Detect which cell encompasses the target text, then output its (x, y) center coordinate. 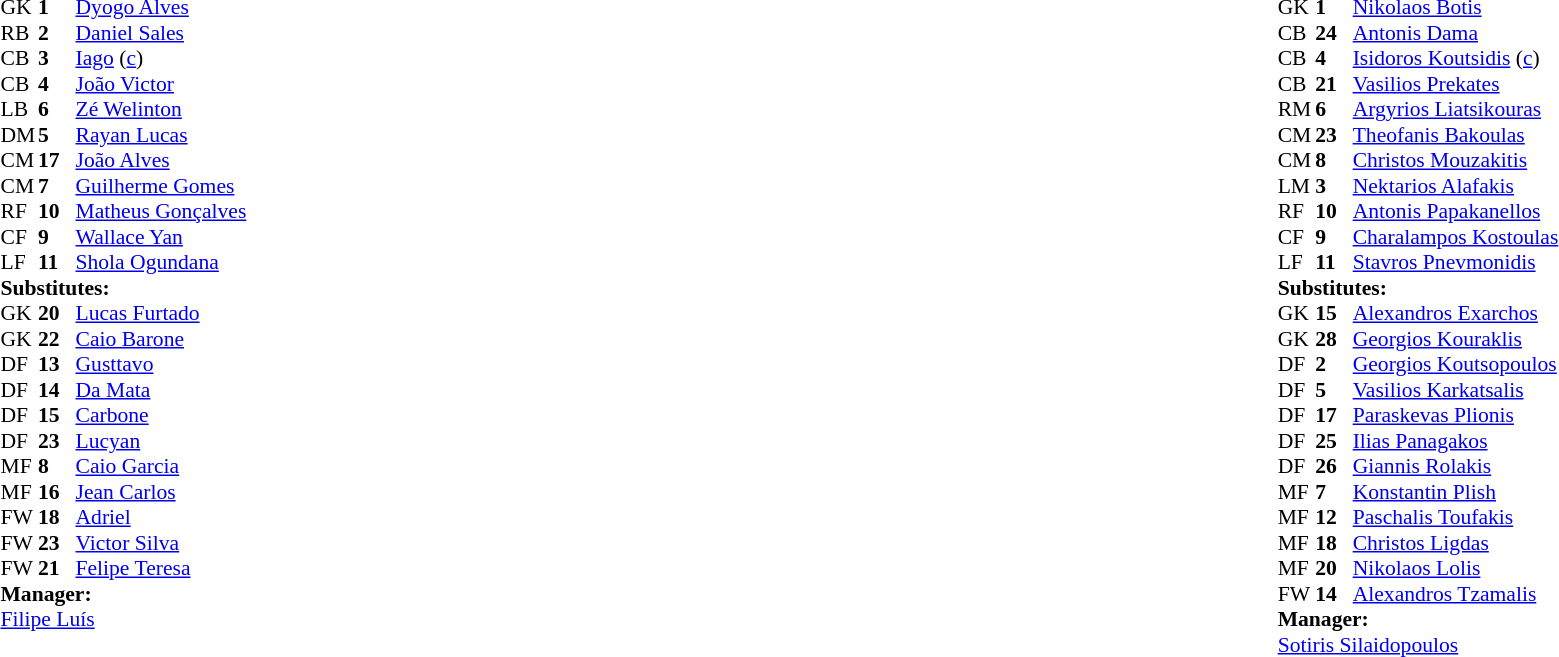
26 (1334, 467)
12 (1334, 517)
Paschalis Toufakis (1456, 517)
RM (1297, 109)
LM (1297, 186)
Alexandros Exarchos (1456, 313)
Christos Mouzakitis (1456, 161)
Da Mata (162, 390)
Antonis Papakanellos (1456, 211)
Vasilios Prekates (1456, 84)
Nikolaos Lolis (1456, 569)
Isidoros Koutsidis (c) (1456, 59)
Felipe Teresa (162, 569)
DM (19, 135)
Giannis Rolakis (1456, 467)
Gusttavo (162, 365)
Lucas Furtado (162, 313)
Vasilios Karkatsalis (1456, 390)
24 (1334, 33)
Victor Silva (162, 543)
LB (19, 109)
Argyrios Liatsikouras (1456, 109)
Guilherme Gomes (162, 186)
Lucyan (162, 441)
Caio Garcia (162, 467)
Jean Carlos (162, 492)
Alexandros Tzamalis (1456, 594)
Wallace Yan (162, 237)
Iago (c) (162, 59)
Georgios Kouraklis (1456, 339)
Filipe Luís (123, 619)
Caio Barone (162, 339)
Georgios Koutsopoulos (1456, 365)
13 (57, 365)
Paraskevas Plionis (1456, 415)
Konstantin Plish (1456, 492)
Matheus Gonçalves (162, 211)
Charalampos Kostoulas (1456, 237)
Stavros Pnevmonidis (1456, 263)
Ilias Panagakos (1456, 441)
Theofanis Bakoulas (1456, 135)
Nektarios Alafakis (1456, 186)
João Victor (162, 84)
Shola Ogundana (162, 263)
28 (1334, 339)
Adriel (162, 517)
RB (19, 33)
Zé Welinton (162, 109)
Antonis Dama (1456, 33)
Rayan Lucas (162, 135)
22 (57, 339)
João Alves (162, 161)
Carbone (162, 415)
Daniel Sales (162, 33)
25 (1334, 441)
Christos Ligdas (1456, 543)
16 (57, 492)
